Scan for the cell matching the given text and deliver its [x, y] coordinate at center. 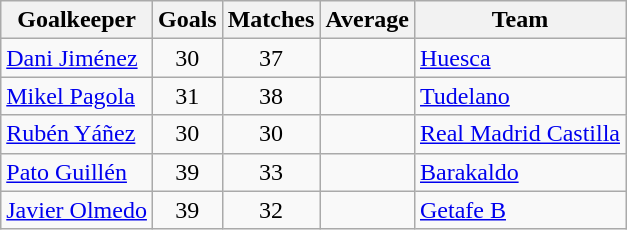
33 [271, 172]
Huesca [520, 58]
Average [368, 20]
Goals [187, 20]
Goalkeeper [77, 20]
Javier Olmedo [77, 210]
Matches [271, 20]
Pato Guillén [77, 172]
Real Madrid Castilla [520, 134]
Dani Jiménez [77, 58]
32 [271, 210]
37 [271, 58]
31 [187, 96]
Tudelano [520, 96]
38 [271, 96]
Mikel Pagola [77, 96]
Rubén Yáñez [77, 134]
Getafe B [520, 210]
Barakaldo [520, 172]
Team [520, 20]
